Capture the cell that displays the provided text and extract its [X, Y] central coordinate. 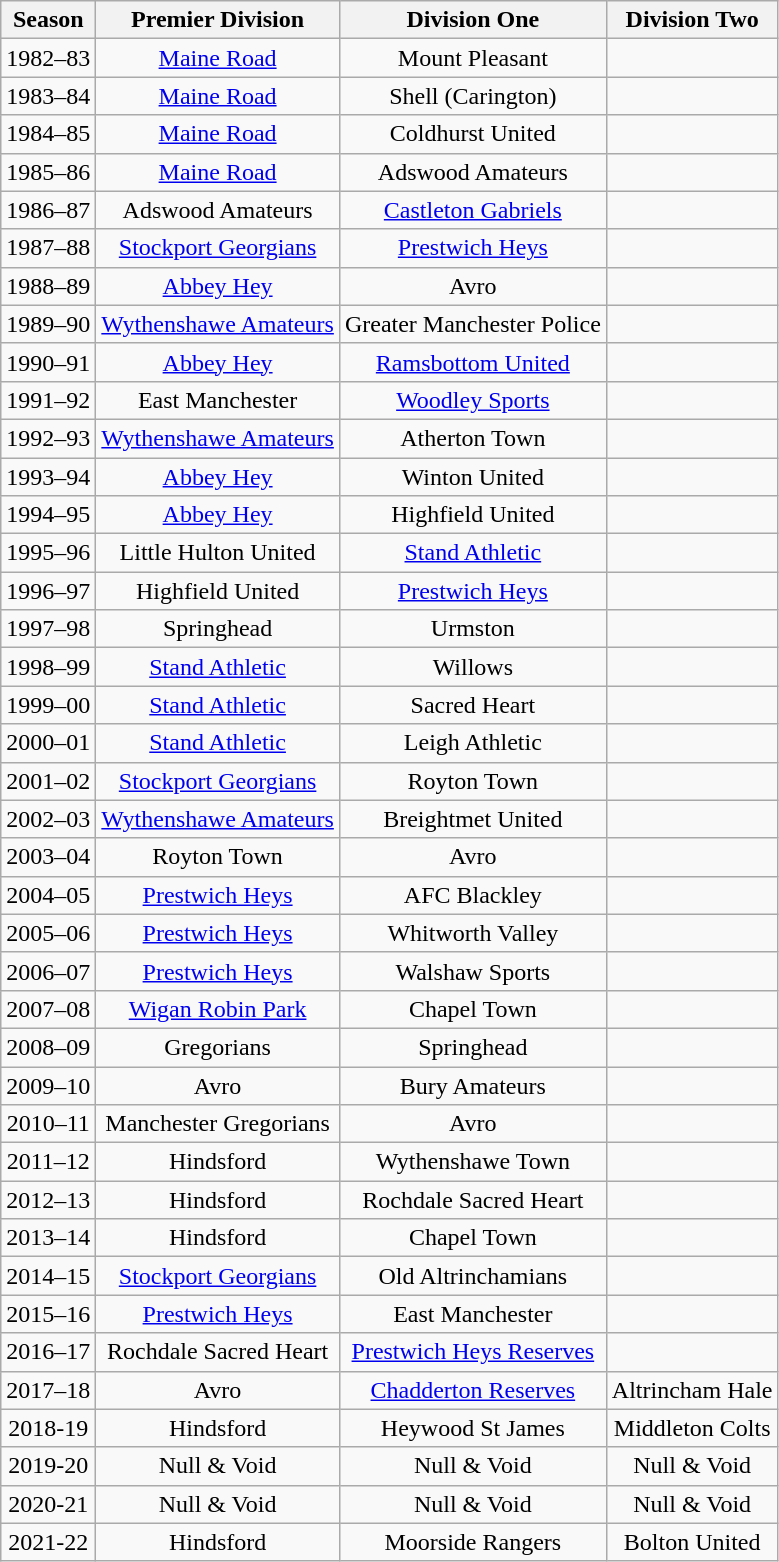
2002–03 [48, 819]
1986–87 [48, 210]
2007–08 [48, 1009]
2008–09 [48, 1047]
Prestwich Heys Reserves [472, 1352]
1999–00 [48, 705]
Sacred Heart [472, 705]
1987–88 [48, 248]
1993–94 [48, 477]
Urmston [472, 629]
2021-22 [48, 1542]
2011–12 [48, 1162]
1995–96 [48, 553]
2010–11 [48, 1124]
1996–97 [48, 591]
1992–93 [48, 438]
2017–18 [48, 1390]
1984–85 [48, 134]
Altrincham Hale [692, 1390]
1982–83 [48, 58]
2015–16 [48, 1314]
1985–86 [48, 172]
Premier Division [218, 20]
Little Hulton United [218, 553]
Mount Pleasant [472, 58]
2020-21 [48, 1504]
Wythenshawe Town [472, 1162]
Middleton Colts [692, 1428]
Chadderton Reserves [472, 1390]
Breightmet United [472, 819]
Heywood St James [472, 1428]
Manchester Gregorians [218, 1124]
Ramsbottom United [472, 362]
Castleton Gabriels [472, 210]
1983–84 [48, 96]
2018-19 [48, 1428]
Willows [472, 667]
1989–90 [48, 324]
Woodley Sports [472, 400]
Shell (Carington) [472, 96]
1990–91 [48, 362]
2016–17 [48, 1352]
2014–15 [48, 1276]
Division Two [692, 20]
Whitworth Valley [472, 933]
Greater Manchester Police [472, 324]
Coldhurst United [472, 134]
AFC Blackley [472, 895]
2005–06 [48, 933]
2004–05 [48, 895]
2019-20 [48, 1466]
2001–02 [48, 781]
Atherton Town [472, 438]
Old Altrinchamians [472, 1276]
2012–13 [48, 1200]
1988–89 [48, 286]
2009–10 [48, 1085]
Moorside Rangers [472, 1542]
2003–04 [48, 857]
Winton United [472, 477]
1991–92 [48, 400]
Gregorians [218, 1047]
Leigh Athletic [472, 743]
2000–01 [48, 743]
2006–07 [48, 971]
1994–95 [48, 515]
Wigan Robin Park [218, 1009]
Bolton United [692, 1542]
Division One [472, 20]
Walshaw Sports [472, 971]
2013–14 [48, 1238]
Season [48, 20]
Bury Amateurs [472, 1085]
1998–99 [48, 667]
1997–98 [48, 629]
